Return the [x, y] coordinate for the center point of the cell that contains the specified text.  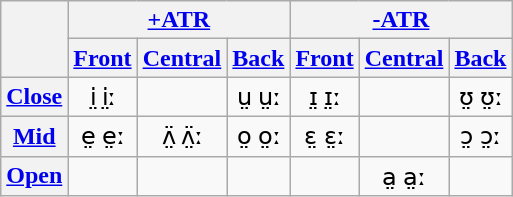
ʌ̤̈ ʌ̤̈ː [182, 136]
Mid [34, 136]
i̤ i̤ː [102, 97]
ɛ̤ ɛ̤ː [324, 136]
Close [34, 97]
o̤ o̤ː [258, 136]
e̤ e̤ː [102, 136]
Open [34, 176]
ɔ̤ ɔ̤ː [480, 136]
ɪ̤ ɪ̤ː [324, 97]
-ATR [401, 20]
+ATR [179, 20]
ʊ̤ ʊ̤ː [480, 97]
ṳ ṳː [258, 97]
a̤ a̤ː [404, 176]
